Pinpoint the cell where the given text exists, returning its [x, y] midpoint coordinate. 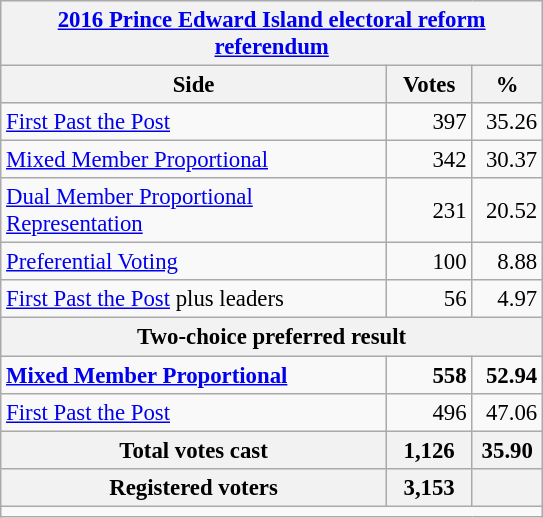
35.90 [508, 450]
Two-choice preferred result [272, 337]
52.94 [508, 375]
4.97 [508, 299]
35.26 [508, 122]
1,126 [429, 450]
20.52 [508, 210]
397 [429, 122]
% [508, 85]
231 [429, 210]
Preferential Voting [194, 262]
8.88 [508, 262]
Registered voters [194, 487]
Total votes cast [194, 450]
100 [429, 262]
2016 Prince Edward Island electoral reform referendum [272, 34]
30.37 [508, 160]
Votes [429, 85]
496 [429, 412]
342 [429, 160]
47.06 [508, 412]
First Past the Post plus leaders [194, 299]
Dual Member Proportional Representation [194, 210]
Side [194, 85]
3,153 [429, 487]
558 [429, 375]
56 [429, 299]
